Search for the cell housing the specified text and yield its (x, y) center coordinate. 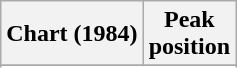
Chart (1984) (72, 34)
Peakposition (189, 34)
